Find where the given text appears and provide that cell's center as [X, Y] coordinate. 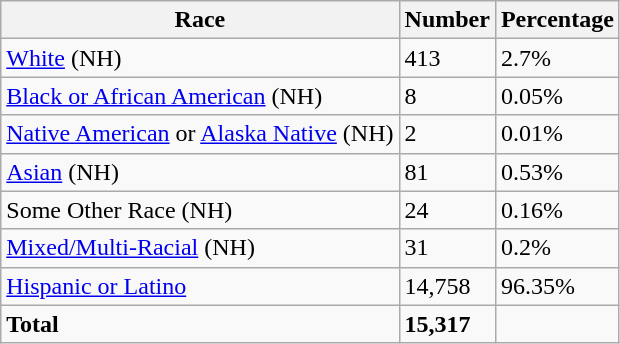
15,317 [447, 324]
Mixed/Multi-Racial (NH) [200, 248]
0.53% [557, 172]
Race [200, 20]
0.16% [557, 210]
Native American or Alaska Native (NH) [200, 134]
8 [447, 96]
Hispanic or Latino [200, 286]
31 [447, 248]
Black or African American (NH) [200, 96]
Some Other Race (NH) [200, 210]
24 [447, 210]
0.01% [557, 134]
14,758 [447, 286]
Total [200, 324]
0.05% [557, 96]
96.35% [557, 286]
Percentage [557, 20]
Number [447, 20]
81 [447, 172]
2.7% [557, 58]
White (NH) [200, 58]
413 [447, 58]
0.2% [557, 248]
2 [447, 134]
Asian (NH) [200, 172]
